Detect which cell encompasses the target text, then output its (x, y) center coordinate. 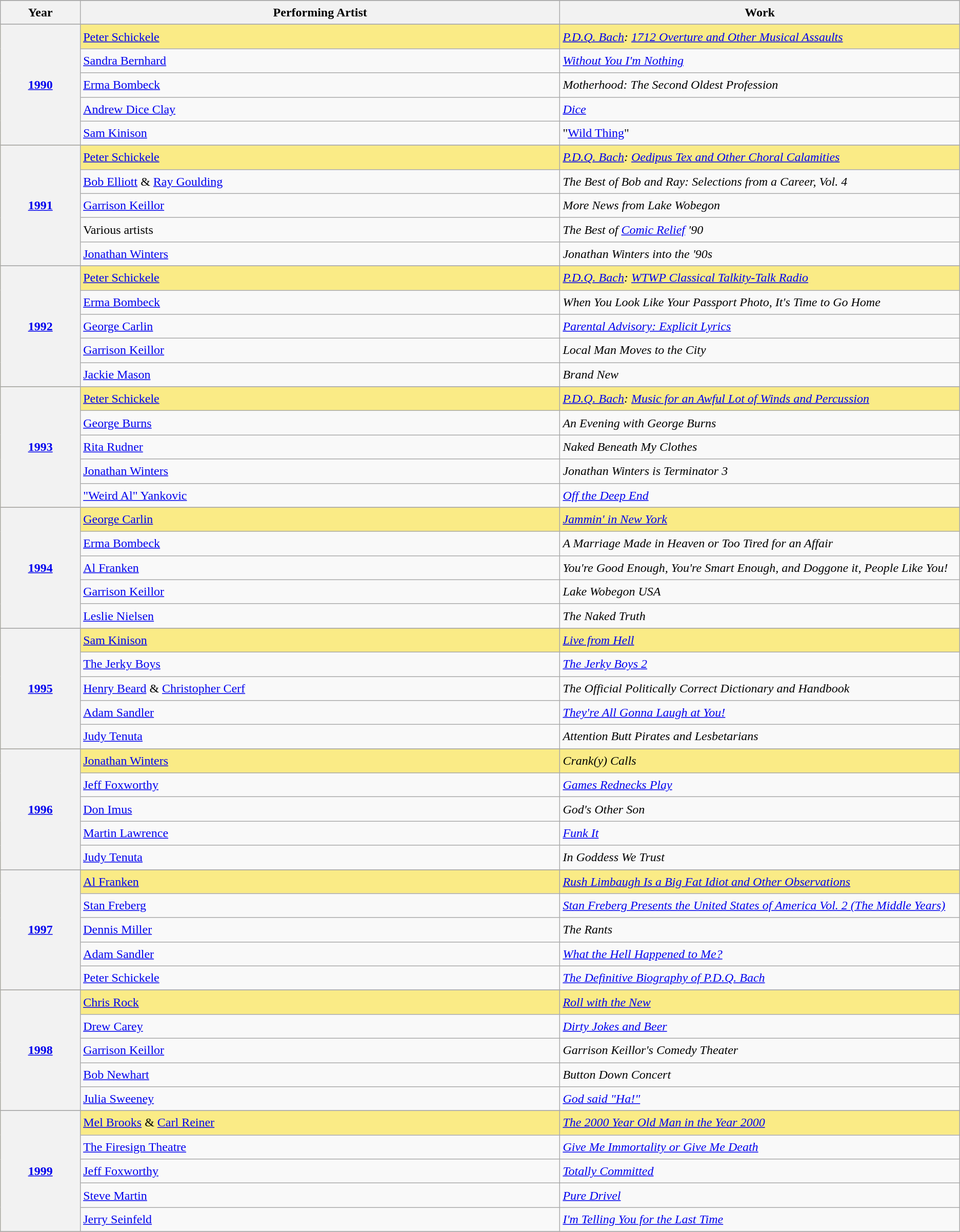
George Burns (320, 423)
The Jerky Boys 2 (760, 664)
Leslie Nielsen (320, 615)
Dirty Jokes and Beer (760, 1026)
Brand New (760, 374)
Live from Hell (760, 640)
Bob Elliott & Ray Goulding (320, 182)
The Best of Comic Relief '90 (760, 230)
1996 (41, 809)
Don Imus (320, 809)
Rush Limbaugh Is a Big Fat Idiot and Other Observations (760, 881)
Button Down Concert (760, 1075)
Give Me Immortality or Give Me Death (760, 1147)
Dennis Miller (320, 929)
Steve Martin (320, 1195)
Jammin' in New York (760, 519)
Chris Rock (320, 1002)
I'm Telling You for the Last Time (760, 1220)
The 2000 Year Old Man in the Year 2000 (760, 1123)
God said "Ha!" (760, 1099)
Rita Rudner (320, 447)
The Official Politically Correct Dictionary and Handbook (760, 688)
Julia Sweeney (320, 1099)
"Weird Al" Yankovic (320, 495)
Games Rednecks Play (760, 785)
Martin Lawrence (320, 833)
Andrew Dice Clay (320, 109)
Jackie Mason (320, 374)
1997 (41, 929)
God's Other Son (760, 809)
1994 (41, 567)
1990 (41, 85)
Stan Freberg (320, 906)
Stan Freberg Presents the United States of America Vol. 2 (The Middle Years) (760, 906)
Jerry Seinfeld (320, 1220)
Pure Drivel (760, 1195)
An Evening with George Burns (760, 423)
1991 (41, 205)
Parental Advisory: Explicit Lyrics (760, 326)
Performing Artist (320, 12)
The Definitive Biography of P.D.Q. Bach (760, 978)
1999 (41, 1171)
Motherhood: The Second Oldest Profession (760, 85)
Work (760, 12)
They're All Gonna Laugh at You! (760, 713)
Funk It (760, 833)
What the Hell Happened to Me? (760, 954)
Crank(y) Calls (760, 761)
More News from Lake Wobegon (760, 205)
Without You I'm Nothing (760, 61)
Lake Wobegon USA (760, 592)
Bob Newhart (320, 1075)
A Marriage Made in Heaven or Too Tired for an Affair (760, 544)
Dice (760, 109)
Local Man Moves to the City (760, 351)
Jonathan Winters is Terminator 3 (760, 471)
The Firesign Theatre (320, 1147)
When You Look Like Your Passport Photo, It's Time to Go Home (760, 303)
Various artists (320, 230)
Henry Beard & Christopher Cerf (320, 688)
Roll with the New (760, 1002)
The Rants (760, 929)
1995 (41, 688)
Sandra Bernhard (320, 61)
The Jerky Boys (320, 664)
1992 (41, 326)
Attention Butt Pirates and Lesbetarians (760, 737)
Naked Beneath My Clothes (760, 447)
P.D.Q. Bach: Music for an Awful Lot of Winds and Percussion (760, 399)
Totally Committed (760, 1171)
The Best of Bob and Ray: Selections from a Career, Vol. 4 (760, 182)
P.D.Q. Bach: Oedipus Tex and Other Choral Calamities (760, 157)
Mel Brooks & Carl Reiner (320, 1123)
Jonathan Winters into the '90s (760, 253)
Garrison Keillor's Comedy Theater (760, 1050)
The Naked Truth (760, 615)
Year (41, 12)
P.D.Q. Bach: WTWP Classical Talkity-Talk Radio (760, 278)
P.D.Q. Bach: 1712 Overture and Other Musical Assaults (760, 37)
1993 (41, 447)
Off the Deep End (760, 495)
"Wild Thing" (760, 133)
In Goddess We Trust (760, 858)
Drew Carey (320, 1026)
1998 (41, 1050)
You're Good Enough, You're Smart Enough, and Doggone it, People Like You! (760, 567)
